Capture the cell that displays the provided text and extract its (X, Y) central coordinate. 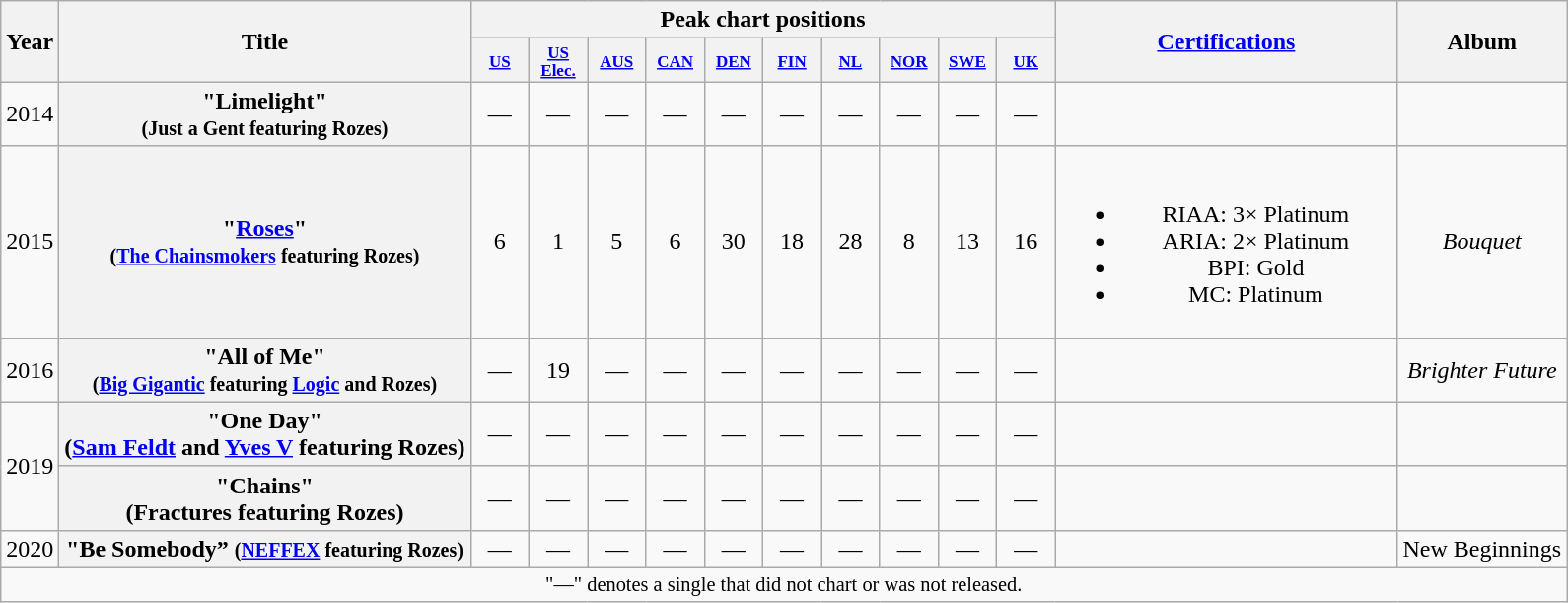
8 (909, 242)
FIN (791, 60)
2014 (30, 114)
NOR (909, 60)
"Limelight"(Just a Gent featuring Rozes) (264, 114)
CAN (675, 60)
"Chains" (Fractures featuring Rozes) (264, 497)
Certifications (1227, 41)
28 (850, 242)
Brighter Future (1482, 369)
USElec. (558, 60)
16 (1026, 242)
1 (558, 242)
13 (966, 242)
AUS (617, 60)
"All of Me"(Big Gigantic featuring Logic and Rozes) (264, 369)
UK (1026, 60)
New Beginnings (1482, 549)
DEN (734, 60)
5 (617, 242)
2020 (30, 549)
19 (558, 369)
US (499, 60)
2019 (30, 466)
Peak chart positions (763, 20)
RIAA: 3× PlatinumARIA: 2× PlatinumBPI: GoldMC: Platinum (1227, 242)
Album (1482, 41)
SWE (966, 60)
30 (734, 242)
"—" denotes a single that did not chart or was not released. (784, 584)
2015 (30, 242)
"Be Somebody” (NEFFEX featuring Rozes) (264, 549)
"One Day" (Sam Feldt and Yves V featuring Rozes) (264, 434)
Title (264, 41)
"Roses"(The Chainsmokers featuring Rozes) (264, 242)
2016 (30, 369)
18 (791, 242)
Year (30, 41)
Bouquet (1482, 242)
NL (850, 60)
